Detect which cell encompasses the target text, then output its (x, y) center coordinate. 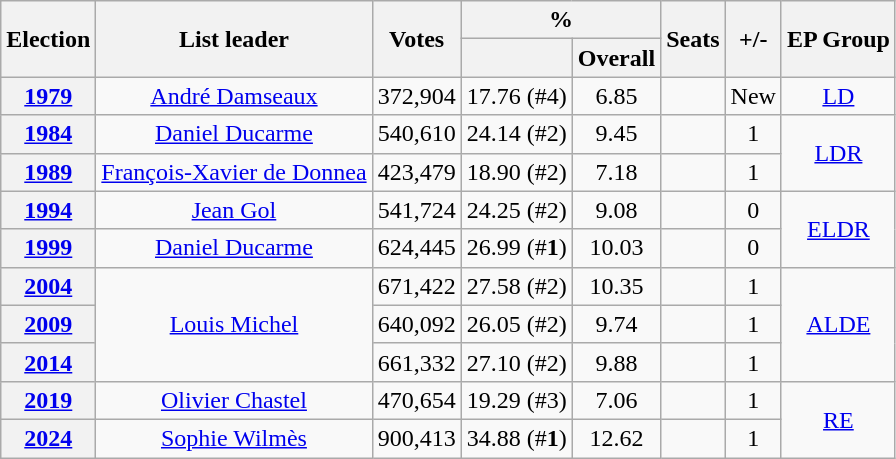
19.29 (#3) (516, 400)
423,479 (416, 172)
10.35 (616, 286)
372,904 (416, 96)
Sophie Wilmès (234, 438)
RE (838, 419)
671,422 (416, 286)
Olivier Chastel (234, 400)
661,332 (416, 362)
Seats (693, 39)
2004 (48, 286)
12.62 (616, 438)
New (753, 96)
7.18 (616, 172)
Jean Gol (234, 210)
640,092 (416, 324)
% (560, 20)
+/- (753, 39)
Louis Michel (234, 324)
540,610 (416, 134)
24.14 (#2) (516, 134)
1994 (48, 210)
18.90 (#2) (516, 172)
7.06 (616, 400)
LD (838, 96)
List leader (234, 39)
1999 (48, 248)
27.10 (#2) (516, 362)
541,724 (416, 210)
9.74 (616, 324)
6.85 (616, 96)
9.45 (616, 134)
François-Xavier de Donnea (234, 172)
Overall (616, 58)
9.88 (616, 362)
Votes (416, 39)
ELDR (838, 229)
900,413 (416, 438)
470,654 (416, 400)
Election (48, 39)
ALDE (838, 324)
2014 (48, 362)
LDR (838, 153)
34.88 (#1) (516, 438)
26.99 (#1) (516, 248)
2009 (48, 324)
1984 (48, 134)
2024 (48, 438)
10.03 (616, 248)
17.76 (#4) (516, 96)
EP Group (838, 39)
9.08 (616, 210)
624,445 (416, 248)
24.25 (#2) (516, 210)
2019 (48, 400)
André Damseaux (234, 96)
27.58 (#2) (516, 286)
1989 (48, 172)
1979 (48, 96)
26.05 (#2) (516, 324)
